Find where the given text appears and provide that cell's center as [X, Y] coordinate. 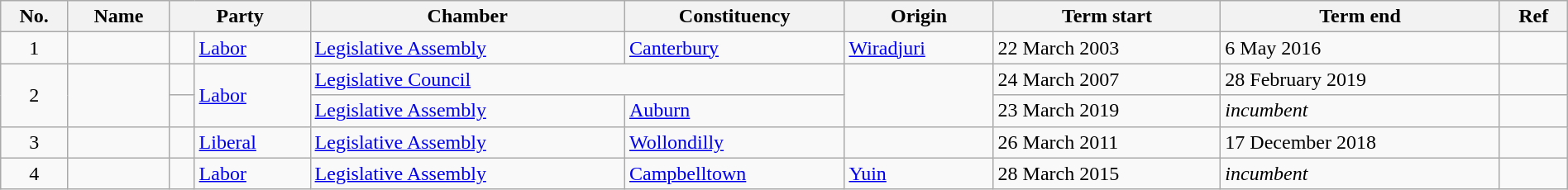
28 March 2015 [1107, 173]
2 [35, 95]
Canterbury [734, 48]
Wollondilly [734, 142]
Legislative Council [577, 79]
Yuin [919, 173]
Chamber [467, 17]
17 December 2018 [1360, 142]
22 March 2003 [1107, 48]
Wiradjuri [919, 48]
4 [35, 173]
24 March 2007 [1107, 79]
Liberal [252, 142]
Name [119, 17]
3 [35, 142]
28 February 2019 [1360, 79]
Party [240, 17]
26 March 2011 [1107, 142]
Constituency [734, 17]
Term end [1360, 17]
Ref [1533, 17]
Origin [919, 17]
Campbelltown [734, 173]
23 March 2019 [1107, 111]
Term start [1107, 17]
Auburn [734, 111]
1 [35, 48]
6 May 2016 [1360, 48]
No. [35, 17]
